Detect which cell encompasses the target text, then output its [x, y] center coordinate. 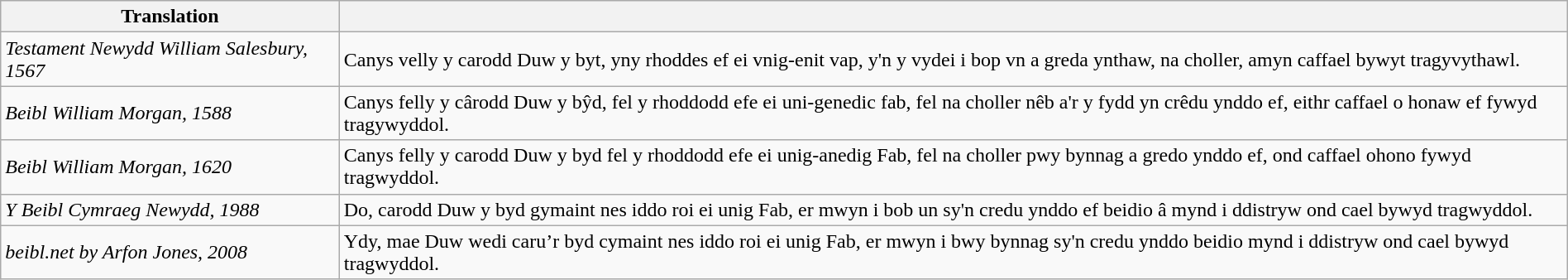
Beibl William Morgan, 1588 [170, 113]
beibl.net by Arfon Jones, 2008 [170, 252]
Testament Newydd William Salesbury, 1567 [170, 60]
Translation [170, 17]
Canys felly y carodd Duw y byd fel y rhoddodd efe ei unig-anedig Fab, fel na choller pwy bynnag a gredo ynddo ef, ond caffael ohono fywyd tragwyddol. [953, 167]
Beibl William Morgan, 1620 [170, 167]
Y Beibl Cymraeg Newydd, 1988 [170, 210]
Canys velly y carodd Duw y byt, yny rhoddes ef ei vnig-enit vap, y'n y vydei i bop vn a greda ynthaw, na choller, amyn caffael bywyt tragyvythawl. [953, 60]
Do, carodd Duw y byd gymaint nes iddo roi ei unig Fab, er mwyn i bob un sy'n credu ynddo ef beidio â mynd i ddistryw ond cael bywyd tragwyddol. [953, 210]
